Determine the (X, Y) coordinate at the center of the cell enclosing the given text.  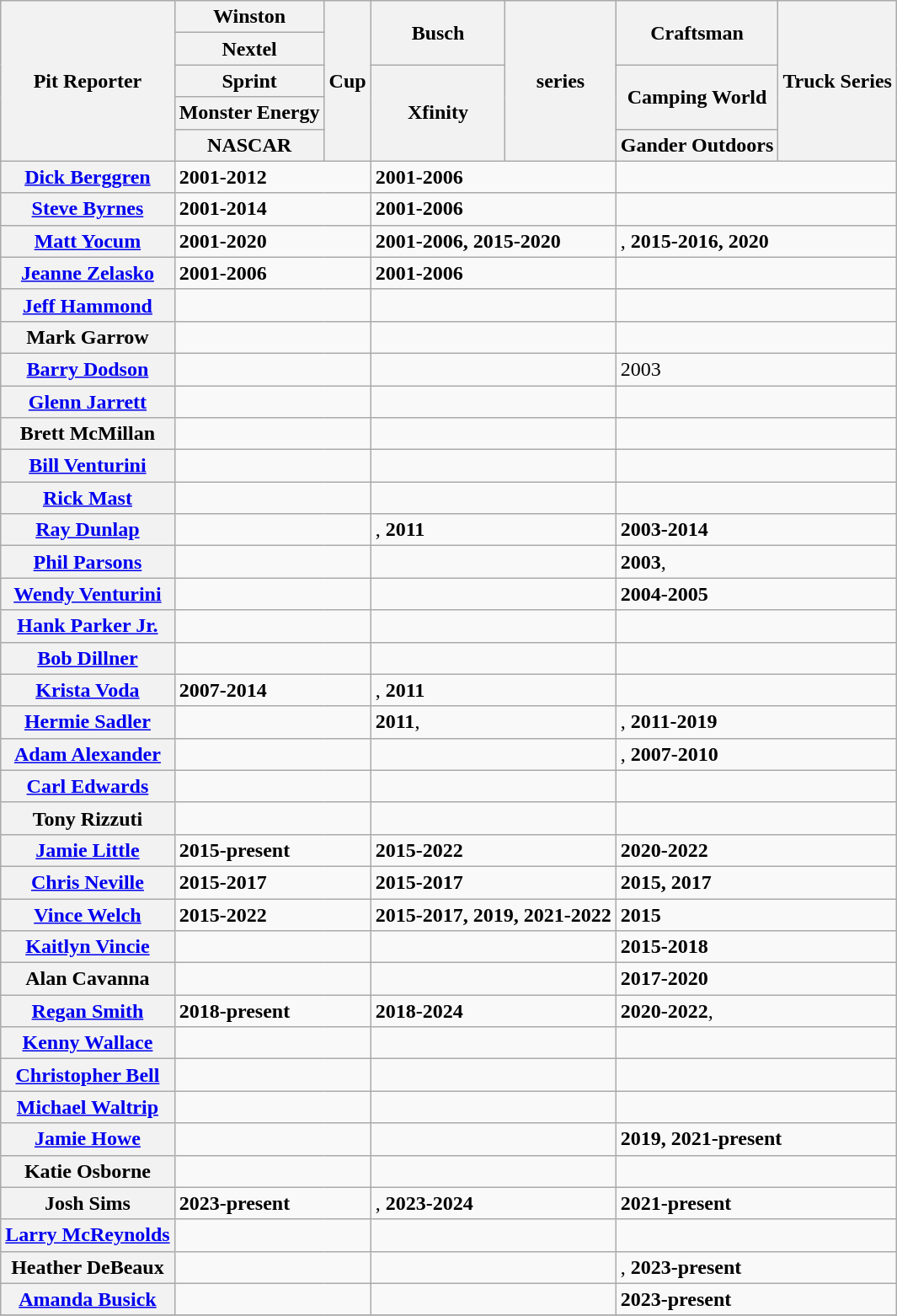
series (561, 81)
2001-2020 (273, 241)
NASCAR (249, 145)
2011, (494, 722)
Barry Dodson (88, 369)
Larry McReynolds (88, 1235)
Winston (249, 17)
Mark Garrow (88, 337)
2019, 2021-present (756, 1139)
2018-2024 (494, 1011)
Hank Parker Jr. (88, 626)
2001-2006, 2015-2020 (494, 241)
Heather DeBeaux (88, 1267)
Katie Osborne (88, 1171)
Brett McMillan (88, 434)
Gander Outdoors (697, 145)
2004-2005 (756, 594)
2021-present (756, 1203)
Kenny Wallace (88, 1043)
Amanda Busick (88, 1299)
2018-present (273, 1011)
2015-2017, 2019, 2021-2022 (494, 914)
Rick Mast (88, 498)
Cup (347, 81)
Jamie Little (88, 850)
, 2023-2024 (494, 1203)
2001-2014 (273, 209)
Chris Neville (88, 882)
2015, 2017 (756, 882)
2001-2012 (273, 177)
Steve Byrnes (88, 209)
Matt Yocum (88, 241)
Carl Edwards (88, 786)
, 2023-present (756, 1267)
2003 (756, 369)
Ray Dunlap (88, 530)
Craftsman (697, 33)
Camping World (697, 97)
Bob Dillner (88, 658)
, 2011-2019 (756, 722)
2015-present (273, 850)
Krista Voda (88, 690)
, 2007-2010 (756, 754)
2020-2022 (756, 850)
Jeff Hammond (88, 305)
2003, (756, 562)
Nextel (249, 49)
Tony Rizzuti (88, 818)
Kaitlyn Vincie (88, 947)
Sprint (249, 81)
Phil Parsons (88, 562)
Xfinity (438, 113)
2015 (756, 914)
Bill Venturini (88, 466)
Michael Waltrip (88, 1107)
2017-2020 (756, 979)
Hermie Sadler (88, 722)
Wendy Venturini (88, 594)
Monster Energy (249, 113)
Adam Alexander (88, 754)
Truck Series (837, 81)
2007-2014 (273, 690)
Vince Welch (88, 914)
Busch (438, 33)
Josh Sims (88, 1203)
Alan Cavanna (88, 979)
Christopher Bell (88, 1075)
Glenn Jarrett (88, 402)
Jamie Howe (88, 1139)
2003-2014 (756, 530)
, 2015-2016, 2020 (756, 241)
Pit Reporter (88, 81)
Dick Berggren (88, 177)
2015-2018 (756, 947)
Regan Smith (88, 1011)
2020-2022, (756, 1011)
Jeanne Zelasko (88, 273)
